Capture the cell that displays the provided text and extract its [x, y] central coordinate. 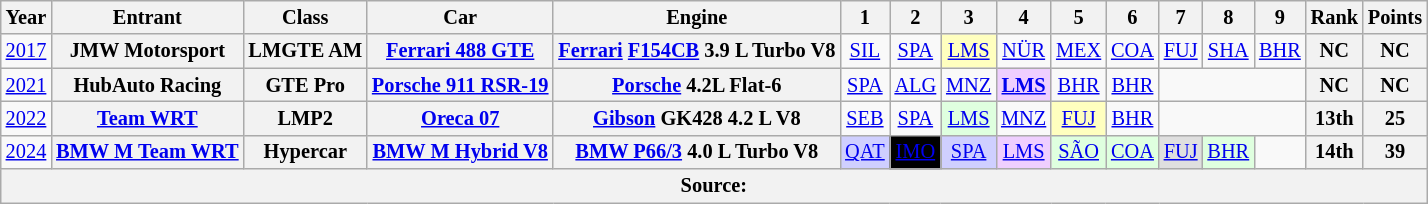
2021 [26, 85]
JMW Motorsport [147, 51]
Gibson GK428 4.2 L V8 [696, 118]
2024 [26, 152]
13th [1334, 118]
Year [26, 17]
Ferrari 488 GTE [460, 51]
BMW M Team WRT [147, 152]
MEX [1078, 51]
Entrant [147, 17]
Engine [696, 17]
3 [968, 17]
Porsche 4.2L Flat-6 [696, 85]
9 [1280, 17]
Hypercar [305, 152]
5 [1078, 17]
2022 [26, 118]
Rank [1334, 17]
Team WRT [147, 118]
SEB [864, 118]
ALG [916, 85]
Source: [714, 186]
GTE Pro [305, 85]
4 [1024, 17]
2017 [26, 51]
NÜR [1024, 51]
1 [864, 17]
SÃO [1078, 152]
HubAuto Racing [147, 85]
Porsche 911 RSR-19 [460, 85]
Class [305, 17]
QAT [864, 152]
2 [916, 17]
SHA [1228, 51]
Oreca 07 [460, 118]
LMP2 [305, 118]
Ferrari F154CB 3.9 L Turbo V8 [696, 51]
39 [1395, 152]
6 [1132, 17]
8 [1228, 17]
25 [1395, 118]
7 [1181, 17]
IMO [916, 152]
LMGTE AM [305, 51]
14th [1334, 152]
BMW P66/3 4.0 L Turbo V8 [696, 152]
SIL [864, 51]
Car [460, 17]
BMW M Hybrid V8 [460, 152]
Points [1395, 17]
